Scan for the cell matching the given text and deliver its (X, Y) coordinate at center. 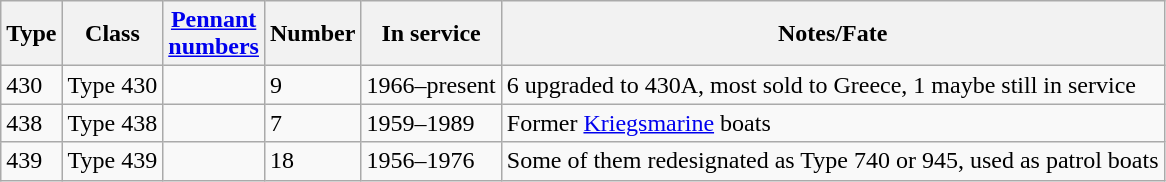
1956–1976 (431, 161)
In service (431, 34)
Class (112, 34)
Some of them redesignated as Type 740 or 945, used as patrol boats (832, 161)
1959–1989 (431, 123)
6 upgraded to 430A, most sold to Greece, 1 maybe still in service (832, 85)
Pennantnumbers (214, 34)
7 (312, 123)
438 (32, 123)
430 (32, 85)
Notes/Fate (832, 34)
Type 439 (112, 161)
9 (312, 85)
Type (32, 34)
Former Kriegsmarine boats (832, 123)
439 (32, 161)
1966–present (431, 85)
Type 430 (112, 85)
Number (312, 34)
18 (312, 161)
Type 438 (112, 123)
